Find where the given text appears and provide that cell's center as (X, Y) coordinate. 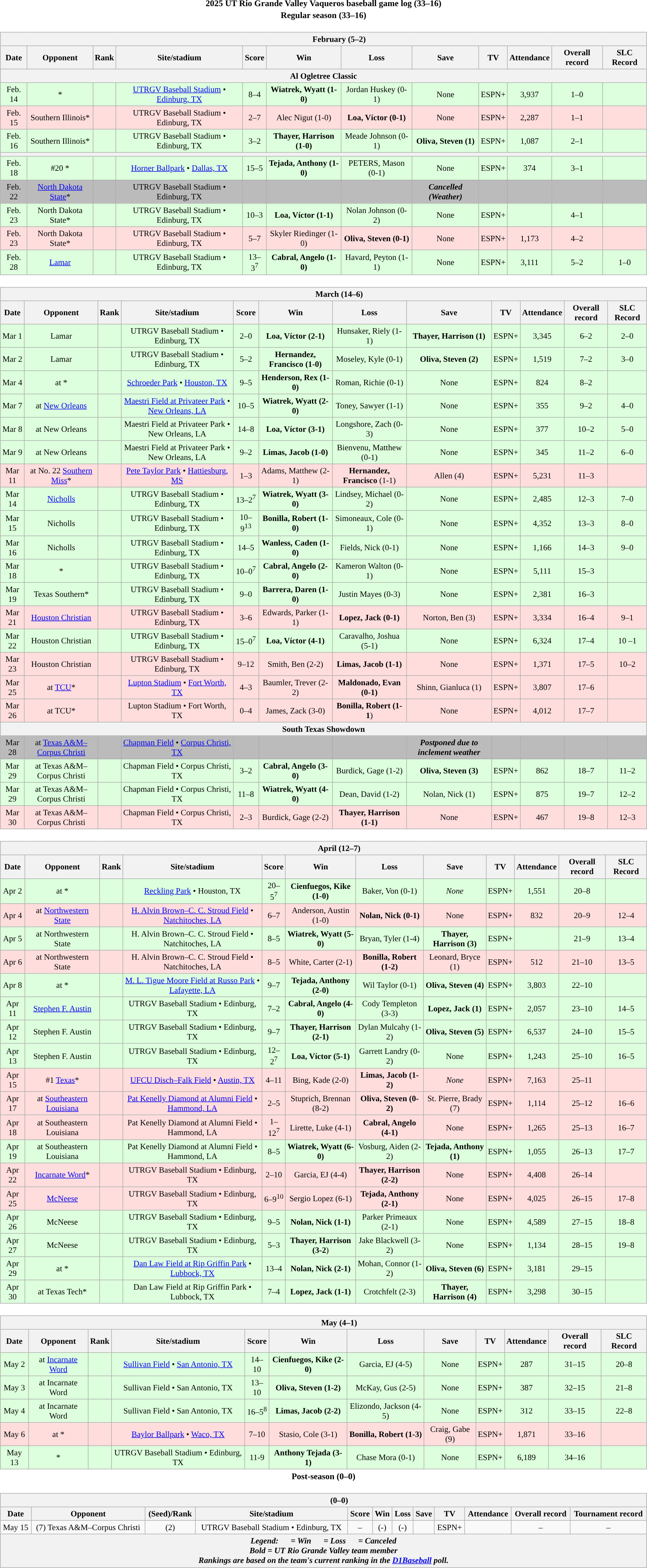
832 (537, 915)
8–0 (627, 523)
Mar 4 (12, 383)
Apr 8 (13, 985)
Wiatrek, Wyatt (2-0) (295, 406)
Thayer, Harrison (2-1) (321, 1032)
21–8 (624, 1388)
Wil Taylor (0-1) (390, 985)
4–0 (627, 406)
Leonard, Bryce (1) (455, 962)
22–8 (624, 1411)
23–10 (582, 1009)
Mar 18 (12, 570)
Loa, Víctor (2-1) (295, 336)
512 (537, 962)
Mar 21 (12, 617)
Thayer, Harrison (1-1) (369, 817)
25–11 (582, 1080)
May 15 (16, 1528)
1,134 (537, 1245)
12–2 (627, 794)
21–10 (582, 962)
Baker, Von (0-1) (390, 891)
4–11 (274, 1080)
7–4 (274, 1292)
Limas, Jacob (2-2) (308, 1411)
Reckling Park • Houston, TX (192, 891)
St. Pierre, Brady (7) (455, 1103)
13–27 (246, 499)
Cancelled (Weather) (446, 191)
1,087 (530, 141)
Apr 11 (13, 1009)
Baumler, Trever (2-2) (295, 687)
16–4 (586, 617)
Mar 25 (12, 687)
17–6 (586, 687)
13–5 (626, 962)
Apr 4 (13, 915)
345 (542, 453)
Longshore, Zach (0-3) (369, 429)
11–3 (586, 476)
10–3 (254, 215)
21–9 (582, 939)
2,485 (542, 499)
3–6 (246, 617)
Wiatrek, Wyatt (3-0) (295, 499)
Hernandez, Francisco (1-1) (369, 476)
James, Zack (3-0) (295, 711)
Oliva, Steven (5) (455, 1032)
5–3 (274, 1245)
Shinn, Gianluca (1) (449, 687)
Thayer, Harrison (1) (449, 336)
2–5 (274, 1103)
25–13 (582, 1127)
6–0 (627, 453)
17–8 (626, 1198)
Alec Nigut (1-0) (304, 118)
4,589 (537, 1222)
Cabral, Angelo (4-0) (321, 1009)
Loa, Víctor (4-1) (295, 640)
3,807 (542, 687)
3,111 (530, 262)
Mar 11 (12, 476)
Feb. 15 (14, 118)
Thayer, Harrison (1-0) (304, 141)
Nolan, Nick (1-1) (321, 1222)
(7) Texas A&M–Corpus Christi (88, 1528)
5,231 (542, 476)
4–3 (246, 687)
Dylan Mulcahy (1-2) (390, 1032)
Cabral, Angelo (1-0) (304, 262)
Skyler Riedinger (1-0) (304, 238)
9–1 (627, 617)
Feb. 28 (14, 262)
28–15 (582, 1245)
18–8 (626, 1222)
13–3 (586, 523)
13–10 (257, 1388)
22–10 (582, 985)
Thayer, Harrison (3-2) (321, 1245)
1,055 (537, 1152)
7–10 (257, 1434)
1,265 (537, 1127)
McKay, Gus (2-5) (386, 1388)
Bonilla, Robert (1-0) (295, 523)
3–1 (577, 168)
May 2 (14, 1364)
Apr 5 (13, 939)
Henderson, Rex (1-0) (295, 383)
Justin Mayes (0-3) (369, 594)
Mar 1 (12, 336)
387 (526, 1388)
Mar 28 (12, 747)
Hunsaker, Riely (1-1) (369, 336)
Apr 27 (13, 1245)
3,937 (530, 95)
Mar 2 (12, 359)
Nolan, Nick (1) (449, 794)
3,334 (542, 617)
875 (542, 794)
Oliva, Steven (4) (455, 985)
16–58 (257, 1411)
Garcia, EJ (4-4) (321, 1175)
467 (542, 817)
1,114 (537, 1103)
Cabral, Angelo (3-0) (295, 771)
33–16 (575, 1434)
14–3 (586, 547)
2,287 (530, 118)
9–12 (246, 664)
862 (542, 771)
Apr 29 (13, 1268)
1–1 (577, 118)
Simoneaux, Cole (0-1) (369, 523)
Wiatrek, Wyatt (5-0) (321, 939)
Thayer, Harrison (2-2) (390, 1175)
16–6 (626, 1103)
Loa, Víctor (0-1) (377, 118)
1,371 (542, 664)
10 –1 (627, 640)
Apr 18 (13, 1127)
Wiatrek, Wyatt (1-0) (304, 95)
Caravalho, Joshua (5-1) (369, 640)
3,803 (537, 985)
Bonilla, Robert (1-2) (390, 962)
Hernandez, Francisco (1-0) (295, 359)
1–3 (246, 476)
16–7 (626, 1127)
312 (526, 1411)
Loa, Víctor (3-1) (295, 429)
Bonilla, Robert (1-1) (369, 711)
Oliva, Steven (2) (449, 359)
Parker Primeaux (2-1) (390, 1222)
10–913 (246, 523)
32–15 (575, 1388)
6–2 (586, 336)
Meade Johnson (0-1) (377, 141)
Apr 12 (13, 1032)
Mar 7 (12, 406)
Mar 8 (12, 429)
Wiatrek, Wyatt (6-0) (321, 1152)
24–10 (582, 1032)
7,163 (537, 1080)
White, Carter (2-1) (321, 962)
4–1 (577, 215)
Kameron Walton (0-1) (369, 570)
Stasio, Cole (3-1) (308, 1434)
Havard, Peyton (1-1) (377, 262)
Apr 25 (13, 1198)
5,111 (542, 570)
(0–0) (323, 1500)
18–7 (586, 771)
Burdick, Gage (2-2) (295, 817)
Apr 2 (13, 891)
Edwards, Parker (1-1) (295, 617)
Bonilla, Robert (1-3) (386, 1434)
(Seed)/Rank (170, 1514)
5–0 (627, 429)
Feb. 22 (14, 191)
Cienfuegos, Kike (2-0) (308, 1364)
29–15 (582, 1268)
16–3 (586, 594)
4,012 (542, 711)
Anthony Tejada (3-1) (308, 1458)
Apr 17 (13, 1103)
Feb. 14 (14, 95)
Thayer, Harrison (3) (455, 939)
Maldonado, Evan (0-1) (369, 687)
Lindsey, Michael (0-2) (369, 499)
Incarnate Word* (62, 1175)
Oliva, Steven (0-2) (390, 1103)
Oliva, Steven (3) (449, 771)
16–5 (626, 1056)
April (12–7) (323, 848)
11–8 (246, 794)
Tejada, Anthony (1-0) (304, 168)
Feb. 16 (14, 141)
3,181 (537, 1268)
20–57 (274, 891)
355 (542, 406)
374 (530, 168)
8–4 (254, 95)
2–3 (246, 817)
May 13 (14, 1458)
Dean, David (1-2) (369, 794)
Craig, Gabe (9) (450, 1434)
Oliva, Steven (0-1) (377, 238)
Bing, Kade (2-0) (321, 1080)
Bienvenu, Matthew (0-1) (369, 453)
Al Ogletree Classic (323, 76)
Nolan Johnson (0-2) (377, 215)
Limas, Jacob (1-0) (295, 453)
6,189 (526, 1458)
Toney, Sawyer (1-1) (369, 406)
Legend: = Win = Loss = CanceledBold = UT Rio Grande Valley team memberRankings are based on the team's current ranking in the D1Baseball poll. (323, 1551)
3–0 (627, 359)
4,408 (537, 1175)
8–2 (586, 383)
Mar 26 (12, 711)
Mar 15 (12, 523)
Apr 30 (13, 1292)
12–4 (626, 915)
at Texas Tech* (62, 1292)
377 (542, 429)
Barrera, Daren (1-0) (295, 594)
Anderson, Austin (1-0) (321, 915)
Lopez, Jack (1) (455, 1009)
26–14 (582, 1175)
17–4 (586, 640)
Baylor Ballpark • Waco, TX (178, 1434)
4–2 (577, 238)
12–27 (274, 1056)
824 (542, 383)
13–37 (254, 262)
7–0 (627, 499)
Mar 30 (12, 817)
Lopez, Jack (1-1) (321, 1292)
30–15 (582, 1292)
Adams, Matthew (2-1) (295, 476)
27–15 (582, 1222)
Pete Taylor Park • Hattiesburg, MS (177, 476)
Cabral, Angelo (4-1) (390, 1127)
Wiatrek, Wyatt (4-0) (295, 794)
Lirette, Luke (4-1) (321, 1127)
May (4–1) (323, 1322)
Jordan Huskey (0-1) (377, 95)
Cabral, Angelo (2-0) (295, 570)
Nolan, Nick (2-1) (321, 1268)
Tejada, Anthony (2-0) (321, 985)
Limas, Jacob (1-2) (390, 1080)
1,243 (537, 1056)
Vosburg, Aiden (2-2) (390, 1152)
6,324 (542, 640)
Jake Blackwell (3-2) (390, 1245)
14–10 (257, 1364)
UFCU Disch–Falk Field • Austin, TX (192, 1080)
Horner Ballpark • Dallas, TX (179, 168)
#1 Texas* (62, 1080)
Fields, Nick (0-1) (369, 547)
1,519 (542, 359)
26–15 (582, 1198)
4,025 (537, 1198)
February (5–2) (323, 39)
20–9 (582, 915)
Smith, Ben (2-2) (295, 664)
Tejada, Anthony (2-1) (390, 1198)
Apr 13 (13, 1056)
11-9 (257, 1458)
25–12 (582, 1103)
Apr 19 (13, 1152)
6–7 (274, 915)
Mar 16 (12, 547)
Loa, Víctor (1-1) (304, 215)
6–910 (274, 1198)
1,166 (542, 547)
Oliva, Steven (1-2) (308, 1388)
Loa, Víctor (5-1) (321, 1056)
at No. 22 Southern Miss* (61, 476)
Chase Mora (0-1) (386, 1458)
2,381 (542, 594)
1–127 (274, 1127)
Cody Templeton (3-3) (390, 1009)
Mar 19 (12, 594)
26–13 (582, 1152)
19–7 (586, 794)
Oliva, Steven (1) (446, 141)
6,537 (537, 1032)
Roman, Richie (0-1) (369, 383)
5–7 (254, 238)
Thayer, Harrison (4) (455, 1292)
Tejada, Anthony (1) (455, 1152)
17–5 (586, 664)
31–15 (575, 1364)
Schroeder Park • Houston, TX (177, 383)
Mar 22 (12, 640)
Apr 15 (13, 1080)
Apr 26 (13, 1222)
2–10 (274, 1175)
May 3 (14, 1388)
Wanless, Caden (1-0) (295, 547)
Feb. 18 (14, 168)
0–4 (246, 711)
May 6 (14, 1434)
Oliva, Steven (6) (455, 1268)
3,298 (537, 1292)
34–16 (575, 1458)
PETERS, Mason (0-1) (377, 168)
Sergio Lopez (6-1) (321, 1198)
Limas, Jacob (1-1) (369, 664)
Garrett Landry (0-2) (390, 1056)
2,057 (537, 1009)
Allen (4) (449, 476)
Postponed due to inclement weather (449, 747)
Mohan, Connor (1-2) (390, 1268)
March (14–6) (323, 294)
2–1 (577, 141)
#20 * (60, 168)
15–3 (586, 570)
Stuprich, Brennan (8-2) (321, 1103)
Moseley, Kyle (0-1) (369, 359)
Apr 6 (13, 962)
Mar 9 (12, 453)
Norton, Ben (3) (449, 617)
10–5 (246, 406)
Mar 14 (12, 499)
1,173 (530, 238)
287 (526, 1364)
Garcia, EJ (4-5) (386, 1364)
25–10 (582, 1056)
33–15 (575, 1411)
Cienfuegos, Kike (1-0) (321, 891)
(2) (170, 1528)
4,352 (542, 523)
Lopez, Jack (0-1) (369, 617)
14–8 (246, 429)
Burdick, Gage (1-2) (369, 771)
Nolan, Nick (0-1) (390, 915)
15–07 (246, 640)
Texas Southern* (61, 594)
May 4 (14, 1411)
Tournament record (609, 1514)
1,871 (526, 1434)
M. L. Tigue Moore Field at Russo Park • Lafayette, LA (192, 985)
Bryan, Tyler (1-4) (390, 939)
Apr 22 (13, 1175)
2–7 (254, 118)
South Texas Showdown (323, 729)
10–07 (246, 570)
Mar 23 (12, 664)
1,551 (537, 891)
Crotchfelt (2-3) (390, 1292)
Elizondo, Jackson (4-5) (386, 1411)
3,345 (542, 336)
